From the cell containing the given text, extract its center point as (X, Y) coordinate. 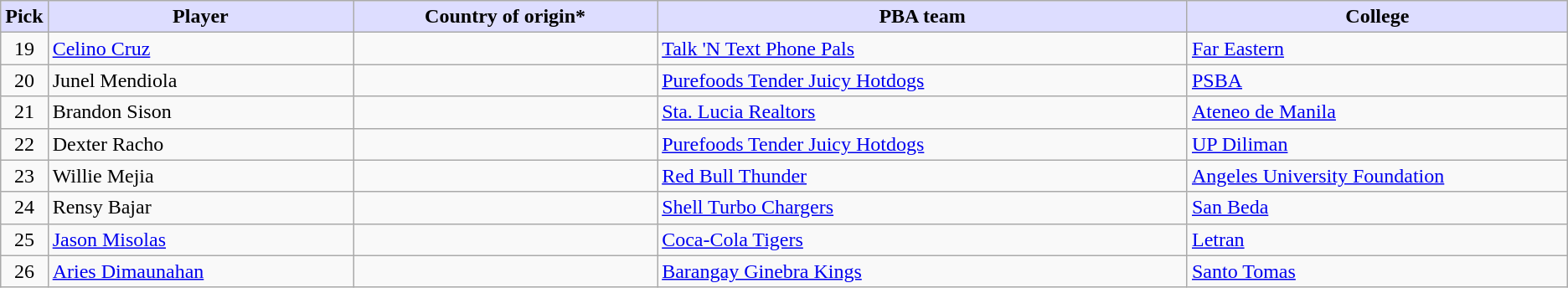
San Beda (1377, 208)
Shell Turbo Chargers (923, 208)
26 (24, 271)
20 (24, 80)
Sta. Lucia Realtors (923, 112)
Red Bull Thunder (923, 176)
UP Diliman (1377, 144)
PBA team (923, 17)
22 (24, 144)
Santo Tomas (1377, 271)
Celino Cruz (200, 49)
25 (24, 239)
Talk 'N Text Phone Pals (923, 49)
Ateneo de Manila (1377, 112)
Country of origin* (506, 17)
Dexter Racho (200, 144)
Letran (1377, 239)
24 (24, 208)
Angeles University Foundation (1377, 176)
Far Eastern (1377, 49)
Brandon Sison (200, 112)
Coca-Cola Tigers (923, 239)
College (1377, 17)
23 (24, 176)
21 (24, 112)
Aries Dimaunahan (200, 271)
Barangay Ginebra Kings (923, 271)
Jason Misolas (200, 239)
19 (24, 49)
Junel Mendiola (200, 80)
Willie Mejia (200, 176)
Player (200, 17)
Rensy Bajar (200, 208)
Pick (24, 17)
PSBA (1377, 80)
